Find where the given text appears and provide that cell's center as (X, Y) coordinate. 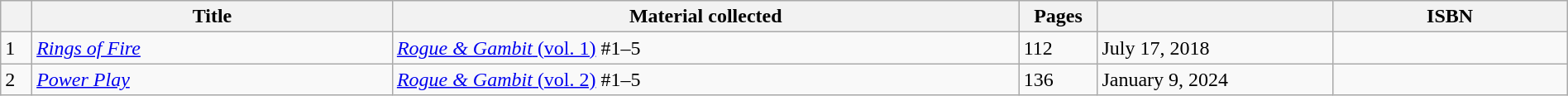
Power Play (213, 79)
January 9, 2024 (1215, 79)
Rings of Fire (213, 48)
ISBN (1450, 17)
Title (213, 17)
July 17, 2018 (1215, 48)
112 (1059, 48)
Material collected (705, 17)
136 (1059, 79)
Pages (1059, 17)
Rogue & Gambit (vol. 1) #1–5 (705, 48)
Rogue & Gambit (vol. 2) #1–5 (705, 79)
1 (17, 48)
2 (17, 79)
